Capture the cell that displays the provided text and extract its [X, Y] central coordinate. 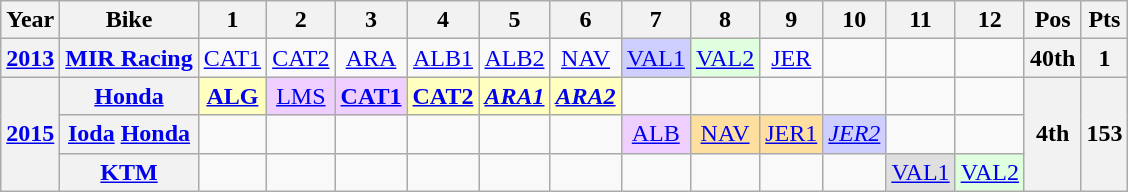
2013 [30, 58]
MIR Racing [129, 58]
ALB [656, 134]
Year [30, 20]
ARA [371, 58]
4th [1052, 134]
JER2 [854, 134]
2 [301, 20]
ALB1 [443, 58]
4 [443, 20]
40th [1052, 58]
JER [792, 58]
11 [920, 20]
12 [990, 20]
ALG [232, 96]
3 [371, 20]
7 [656, 20]
10 [854, 20]
Pos [1052, 20]
Pts [1104, 20]
Honda [129, 96]
5 [514, 20]
ARA2 [586, 96]
Bike [129, 20]
9 [792, 20]
ARA1 [514, 96]
ALB2 [514, 58]
2015 [30, 134]
6 [586, 20]
JER1 [792, 134]
153 [1104, 134]
Ioda Honda [129, 134]
KTM [129, 172]
8 [724, 20]
LMS [301, 96]
